Scan for the cell matching the given text and deliver its [X, Y] coordinate at center. 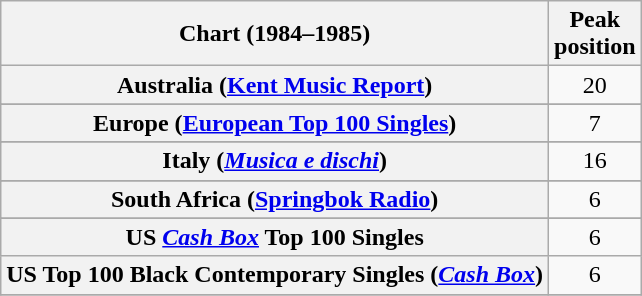
Italy (Musica e dischi) [275, 161]
Europe (European Top 100 Singles) [275, 123]
Chart (1984–1985) [275, 34]
US Top 100 Black Contemporary Singles (Cash Box) [275, 275]
Peakposition [595, 34]
Australia (Kent Music Report) [275, 85]
16 [595, 161]
20 [595, 85]
South Africa (Springbok Radio) [275, 199]
7 [595, 123]
US Cash Box Top 100 Singles [275, 237]
